From the cell containing the given text, extract its center point as (x, y) coordinate. 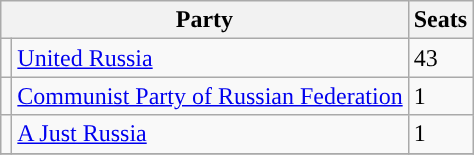
A Just Russia (210, 134)
United Russia (210, 58)
Communist Party of Russian Federation (210, 96)
Party (204, 20)
Seats (440, 20)
43 (440, 58)
